Search for the cell housing the specified text and yield its (X, Y) center coordinate. 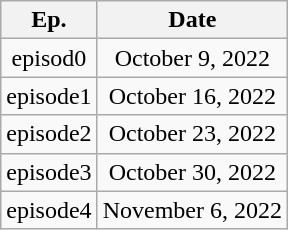
October 9, 2022 (192, 58)
November 6, 2022 (192, 210)
episod0 (49, 58)
October 23, 2022 (192, 134)
episode3 (49, 172)
October 16, 2022 (192, 96)
episode1 (49, 96)
October 30, 2022 (192, 172)
episode2 (49, 134)
Ep. (49, 20)
episode4 (49, 210)
Date (192, 20)
